Determine the (x, y) coordinate at the center of the cell enclosing the given text.  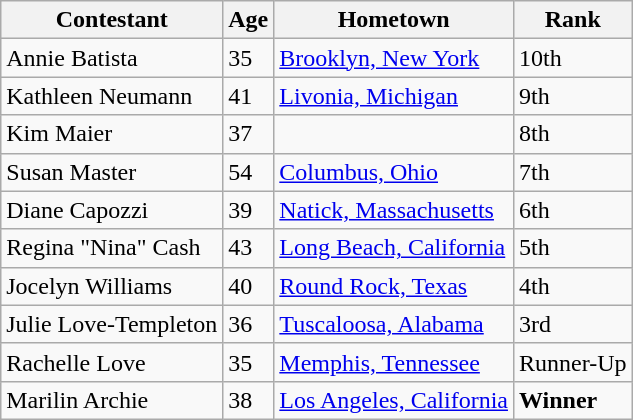
Diane Capozzi (112, 210)
41 (248, 96)
3rd (572, 324)
Kim Maier (112, 134)
7th (572, 172)
Marilin Archie (112, 400)
Rachelle Love (112, 362)
Kathleen Neumann (112, 96)
Runner-Up (572, 362)
8th (572, 134)
Columbus, Ohio (394, 172)
Annie Batista (112, 58)
54 (248, 172)
Round Rock, Texas (394, 286)
Memphis, Tennessee (394, 362)
Age (248, 20)
Contestant (112, 20)
Natick, Massachusetts (394, 210)
Susan Master (112, 172)
Jocelyn Williams (112, 286)
40 (248, 286)
5th (572, 248)
9th (572, 96)
39 (248, 210)
10th (572, 58)
Long Beach, California (394, 248)
43 (248, 248)
Brooklyn, New York (394, 58)
Regina "Nina" Cash (112, 248)
Winner (572, 400)
Los Angeles, California (394, 400)
4th (572, 286)
Julie Love-Templeton (112, 324)
Tuscaloosa, Alabama (394, 324)
Livonia, Michigan (394, 96)
37 (248, 134)
Rank (572, 20)
6th (572, 210)
38 (248, 400)
Hometown (394, 20)
36 (248, 324)
